Detect which cell encompasses the target text, then output its [x, y] center coordinate. 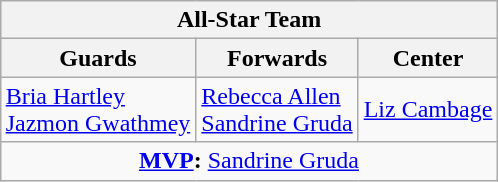
Liz Cambage [428, 110]
Bria Hartley Jazmon Gwathmey [98, 110]
Center [428, 58]
All-Star Team [249, 20]
Forwards [277, 58]
Guards [98, 58]
Rebecca Allen Sandrine Gruda [277, 110]
MVP: Sandrine Gruda [249, 161]
